Search for the cell housing the specified text and yield its [X, Y] center coordinate. 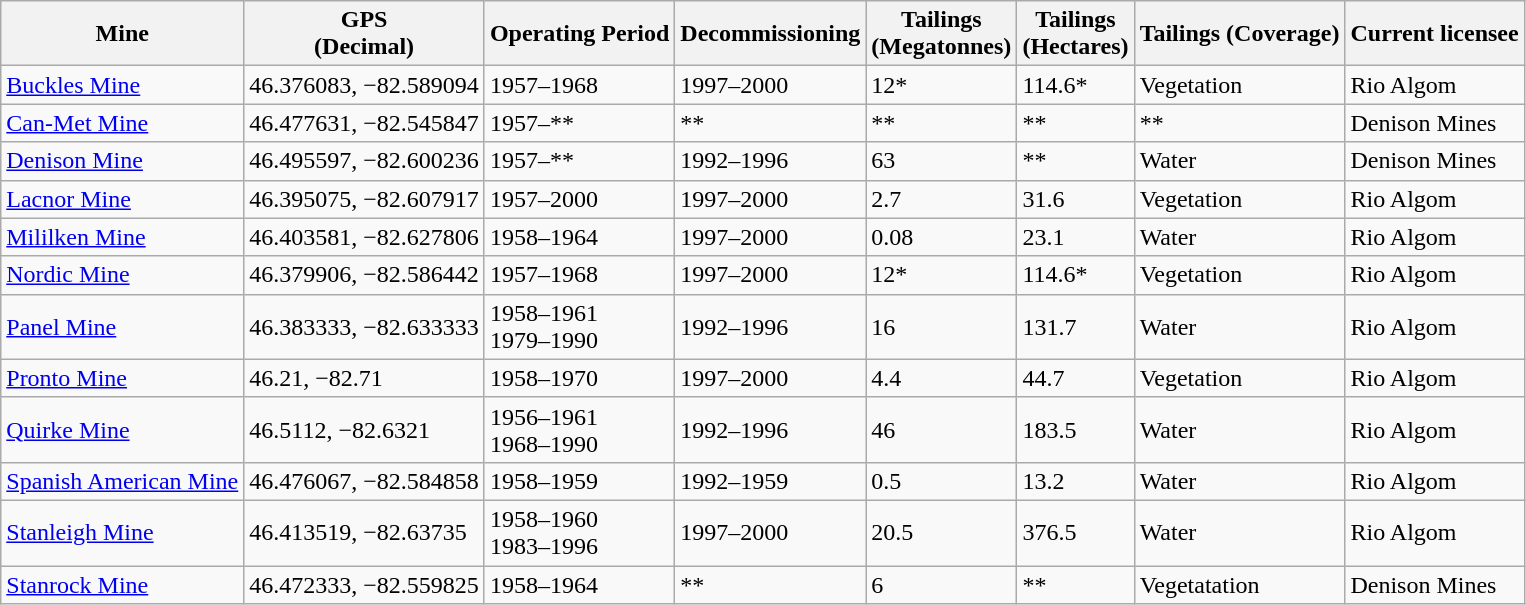
Decommissioning [770, 34]
Pronto Mine [122, 378]
Tailings (Coverage) [1240, 34]
1958–1959 [579, 481]
23.1 [1076, 237]
Tailings(Hectares) [1076, 34]
2.7 [942, 199]
1957–2000 [579, 199]
Current licensee [1434, 34]
46.472333, −82.559825 [364, 585]
1958–19601983–1996 [579, 532]
0.5 [942, 481]
Tailings(Megatonnes) [942, 34]
Can-Met Mine [122, 123]
Panel Mine [122, 326]
Operating Period [579, 34]
GPS(Decimal) [364, 34]
0.08 [942, 237]
46 [942, 430]
13.2 [1076, 481]
376.5 [1076, 532]
16 [942, 326]
46.403581, −82.627806 [364, 237]
46.495597, −82.600236 [364, 161]
31.6 [1076, 199]
46.395075, −82.607917 [364, 199]
6 [942, 585]
4.4 [942, 378]
131.7 [1076, 326]
Quirke Mine [122, 430]
46.476067, −82.584858 [364, 481]
63 [942, 161]
Lacnor Mine [122, 199]
46.5112, −82.6321 [364, 430]
46.21, −82.71 [364, 378]
183.5 [1076, 430]
Mililken Mine [122, 237]
46.413519, −82.63735 [364, 532]
46.477631, −82.545847 [364, 123]
1956–19611968–1990 [579, 430]
46.376083, −82.589094 [364, 85]
1958–1970 [579, 378]
Denison Mine [122, 161]
1958–19611979–1990 [579, 326]
Spanish American Mine [122, 481]
Buckles Mine [122, 85]
1992–1959 [770, 481]
20.5 [942, 532]
46.379906, −82.586442 [364, 275]
Vegetatation [1240, 585]
Stanrock Mine [122, 585]
44.7 [1076, 378]
Stanleigh Mine [122, 532]
Mine [122, 34]
46.383333, −82.633333 [364, 326]
Nordic Mine [122, 275]
